Return the (x, y) coordinate for the center point of the cell that contains the specified text.  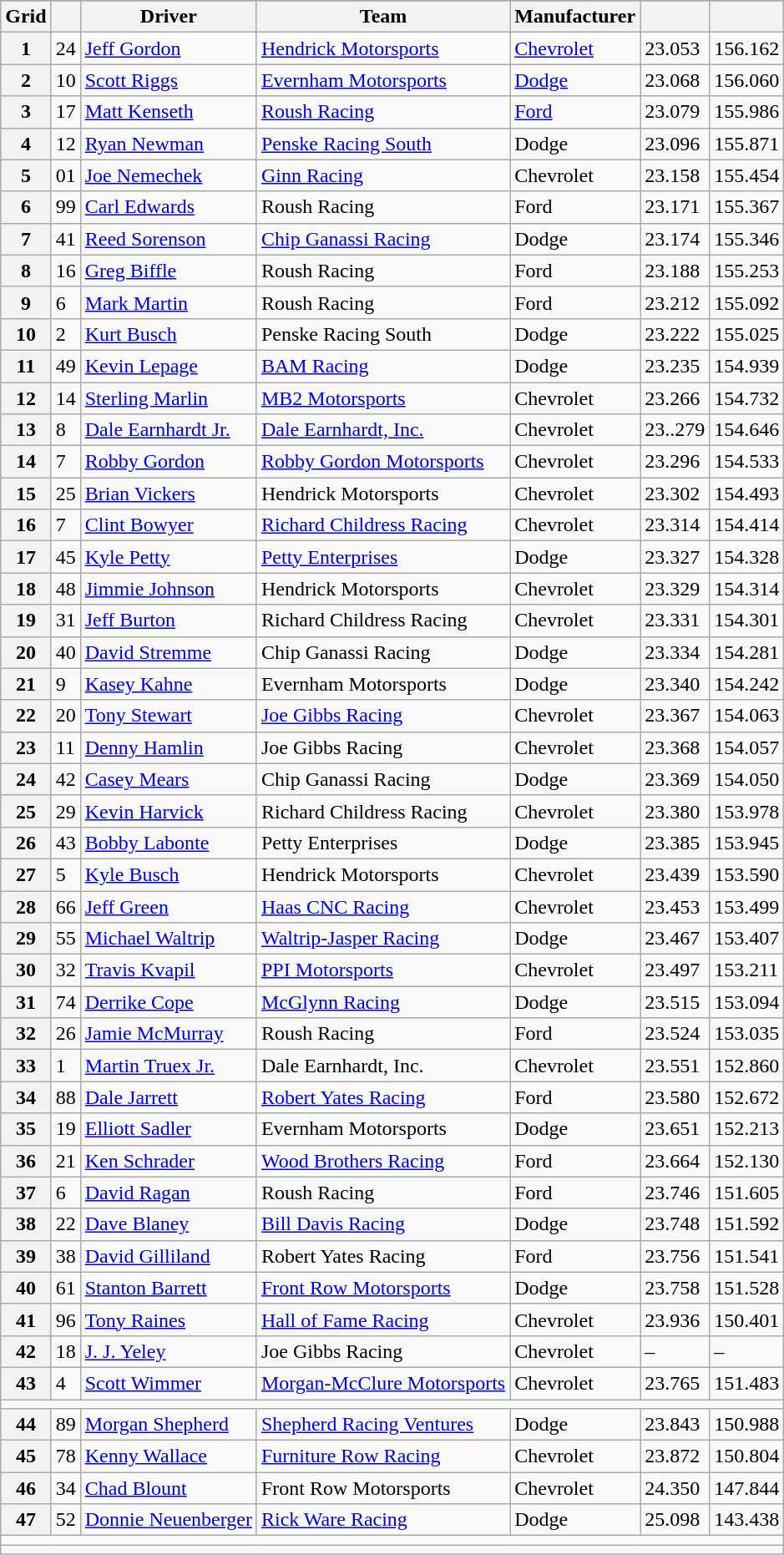
154.533 (746, 462)
Jeff Green (169, 906)
155.092 (746, 302)
23.765 (675, 1383)
23.369 (675, 779)
155.367 (746, 207)
3 (26, 112)
23.439 (675, 874)
23.524 (675, 1034)
Stanton Barrett (169, 1288)
Scott Riggs (169, 80)
Driver (169, 17)
46 (26, 1488)
Scott Wimmer (169, 1383)
Kevin Harvick (169, 811)
78 (65, 1456)
39 (26, 1256)
Reed Sorenson (169, 239)
23.334 (675, 652)
David Gilliland (169, 1256)
154.301 (746, 620)
25.098 (675, 1520)
156.060 (746, 80)
Derrike Cope (169, 1002)
151.592 (746, 1224)
61 (65, 1288)
155.986 (746, 112)
Casey Mears (169, 779)
Brian Vickers (169, 494)
154.063 (746, 716)
155.025 (746, 334)
74 (65, 1002)
Tony Raines (169, 1319)
Dale Jarrett (169, 1097)
143.438 (746, 1520)
36 (26, 1161)
154.646 (746, 430)
Ginn Racing (382, 175)
28 (26, 906)
153.407 (746, 939)
McGlynn Racing (382, 1002)
155.346 (746, 239)
23.296 (675, 462)
55 (65, 939)
Sterling Marlin (169, 398)
Tony Stewart (169, 716)
154.314 (746, 589)
23.302 (675, 494)
151.605 (746, 1193)
Team (382, 17)
27 (26, 874)
Carl Edwards (169, 207)
96 (65, 1319)
23.314 (675, 525)
Kevin Lepage (169, 366)
Dave Blaney (169, 1224)
Morgan Shepherd (169, 1425)
154.414 (746, 525)
23.266 (675, 398)
23.748 (675, 1224)
Jamie McMurray (169, 1034)
150.988 (746, 1425)
150.401 (746, 1319)
52 (65, 1520)
152.130 (746, 1161)
23..279 (675, 430)
37 (26, 1193)
Shepherd Racing Ventures (382, 1425)
23.158 (675, 175)
23.368 (675, 747)
Manufacturer (575, 17)
23.235 (675, 366)
151.541 (746, 1256)
47 (26, 1520)
154.732 (746, 398)
154.057 (746, 747)
23.758 (675, 1288)
15 (26, 494)
Kenny Wallace (169, 1456)
23.453 (675, 906)
23.936 (675, 1319)
154.493 (746, 494)
Wood Brothers Racing (382, 1161)
23.746 (675, 1193)
Jeff Burton (169, 620)
23.329 (675, 589)
23.340 (675, 684)
Dale Earnhardt Jr. (169, 430)
PPI Motorsports (382, 970)
Kurt Busch (169, 334)
23 (26, 747)
Michael Waltrip (169, 939)
30 (26, 970)
Kyle Busch (169, 874)
Elliott Sadler (169, 1129)
Greg Biffle (169, 271)
Bill Davis Racing (382, 1224)
49 (65, 366)
23.651 (675, 1129)
24.350 (675, 1488)
23.222 (675, 334)
Robby Gordon (169, 462)
BAM Racing (382, 366)
Martin Truex Jr. (169, 1066)
23.096 (675, 144)
99 (65, 207)
Clint Bowyer (169, 525)
155.454 (746, 175)
Haas CNC Racing (382, 906)
J. J. Yeley (169, 1351)
152.213 (746, 1129)
153.590 (746, 874)
153.945 (746, 843)
Robby Gordon Motorsports (382, 462)
13 (26, 430)
153.211 (746, 970)
23.497 (675, 970)
Denny Hamlin (169, 747)
23.385 (675, 843)
23.327 (675, 557)
23.079 (675, 112)
155.253 (746, 271)
23.467 (675, 939)
Bobby Labonte (169, 843)
23.367 (675, 716)
147.844 (746, 1488)
Jeff Gordon (169, 48)
66 (65, 906)
154.050 (746, 779)
Chad Blount (169, 1488)
Kasey Kahne (169, 684)
Matt Kenseth (169, 112)
Furniture Row Racing (382, 1456)
88 (65, 1097)
01 (65, 175)
Morgan-McClure Motorsports (382, 1383)
33 (26, 1066)
151.528 (746, 1288)
David Stremme (169, 652)
154.939 (746, 366)
154.281 (746, 652)
23.053 (675, 48)
Mark Martin (169, 302)
89 (65, 1425)
23.580 (675, 1097)
152.672 (746, 1097)
23.551 (675, 1066)
23.756 (675, 1256)
156.162 (746, 48)
48 (65, 589)
23.515 (675, 1002)
23.664 (675, 1161)
23.068 (675, 80)
23.331 (675, 620)
David Ragan (169, 1193)
153.035 (746, 1034)
Donnie Neuenberger (169, 1520)
Joe Nemechek (169, 175)
23.872 (675, 1456)
23.212 (675, 302)
Ken Schrader (169, 1161)
35 (26, 1129)
Waltrip-Jasper Racing (382, 939)
23.174 (675, 239)
154.328 (746, 557)
154.242 (746, 684)
153.499 (746, 906)
23.188 (675, 271)
151.483 (746, 1383)
152.860 (746, 1066)
153.094 (746, 1002)
Ryan Newman (169, 144)
Jimmie Johnson (169, 589)
Kyle Petty (169, 557)
44 (26, 1425)
Travis Kvapil (169, 970)
23.843 (675, 1425)
Rick Ware Racing (382, 1520)
150.804 (746, 1456)
155.871 (746, 144)
23.171 (675, 207)
23.380 (675, 811)
Grid (26, 17)
Hall of Fame Racing (382, 1319)
MB2 Motorsports (382, 398)
153.978 (746, 811)
